Output the [x, y] coordinate of the center of the cell containing the given text.  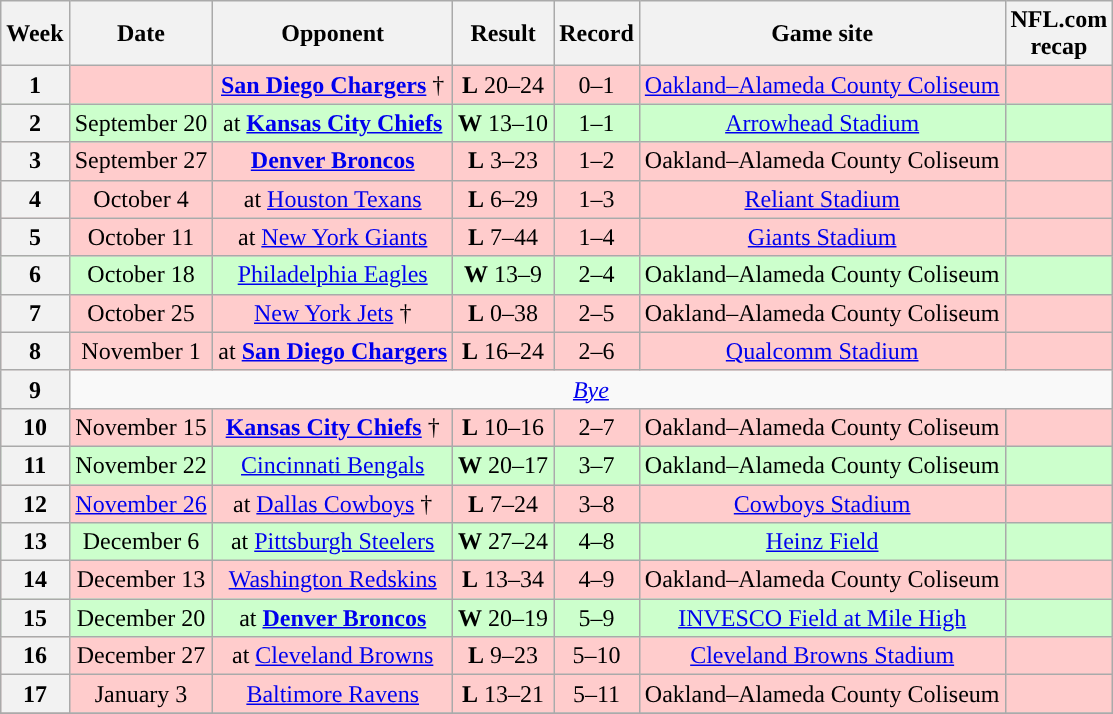
L 9–23 [504, 656]
14 [35, 580]
8 [35, 351]
2–4 [597, 275]
October 18 [141, 275]
at Kansas City Chiefs [333, 123]
2–6 [597, 351]
Baltimore Ravens [333, 694]
3 [35, 161]
L 13–21 [504, 694]
Kansas City Chiefs † [333, 427]
Reliant Stadium [822, 199]
5–11 [597, 694]
Washington Redskins [333, 580]
L 16–24 [504, 351]
L 6–29 [504, 199]
January 3 [141, 694]
5–9 [597, 618]
L 0–38 [504, 313]
4–9 [597, 580]
1 [35, 85]
15 [35, 618]
2 [35, 123]
San Diego Chargers † [333, 85]
12 [35, 503]
3–7 [597, 465]
Arrowhead Stadium [822, 123]
Bye [591, 389]
Cleveland Browns Stadium [822, 656]
W 13–10 [504, 123]
at Houston Texans [333, 199]
4–8 [597, 542]
INVESCO Field at Mile High [822, 618]
L 13–34 [504, 580]
September 27 [141, 161]
Cincinnati Bengals [333, 465]
Result [504, 34]
October 4 [141, 199]
1–3 [597, 199]
September 20 [141, 123]
NFL.comrecap [1059, 34]
Denver Broncos [333, 161]
Cowboys Stadium [822, 503]
at Dallas Cowboys † [333, 503]
1–1 [597, 123]
W 20–19 [504, 618]
December 27 [141, 656]
5–10 [597, 656]
1–2 [597, 161]
December 20 [141, 618]
at Pittsburgh Steelers [333, 542]
at San Diego Chargers [333, 351]
Game site [822, 34]
November 15 [141, 427]
11 [35, 465]
at Denver Broncos [333, 618]
November 1 [141, 351]
0–1 [597, 85]
7 [35, 313]
1–4 [597, 237]
Week [35, 34]
16 [35, 656]
New York Jets † [333, 313]
L 3–23 [504, 161]
Opponent [333, 34]
Philadelphia Eagles [333, 275]
Giants Stadium [822, 237]
9 [35, 389]
October 25 [141, 313]
at Cleveland Browns [333, 656]
W 20–17 [504, 465]
November 26 [141, 503]
December 13 [141, 580]
December 6 [141, 542]
November 22 [141, 465]
2–5 [597, 313]
17 [35, 694]
L 10–16 [504, 427]
5 [35, 237]
Qualcomm Stadium [822, 351]
Record [597, 34]
Heinz Field [822, 542]
L 7–44 [504, 237]
Date [141, 34]
October 11 [141, 237]
13 [35, 542]
2–7 [597, 427]
W 27–24 [504, 542]
3–8 [597, 503]
6 [35, 275]
at New York Giants [333, 237]
4 [35, 199]
L 20–24 [504, 85]
10 [35, 427]
L 7–24 [504, 503]
W 13–9 [504, 275]
